Scan for the cell matching the given text and deliver its (X, Y) coordinate at center. 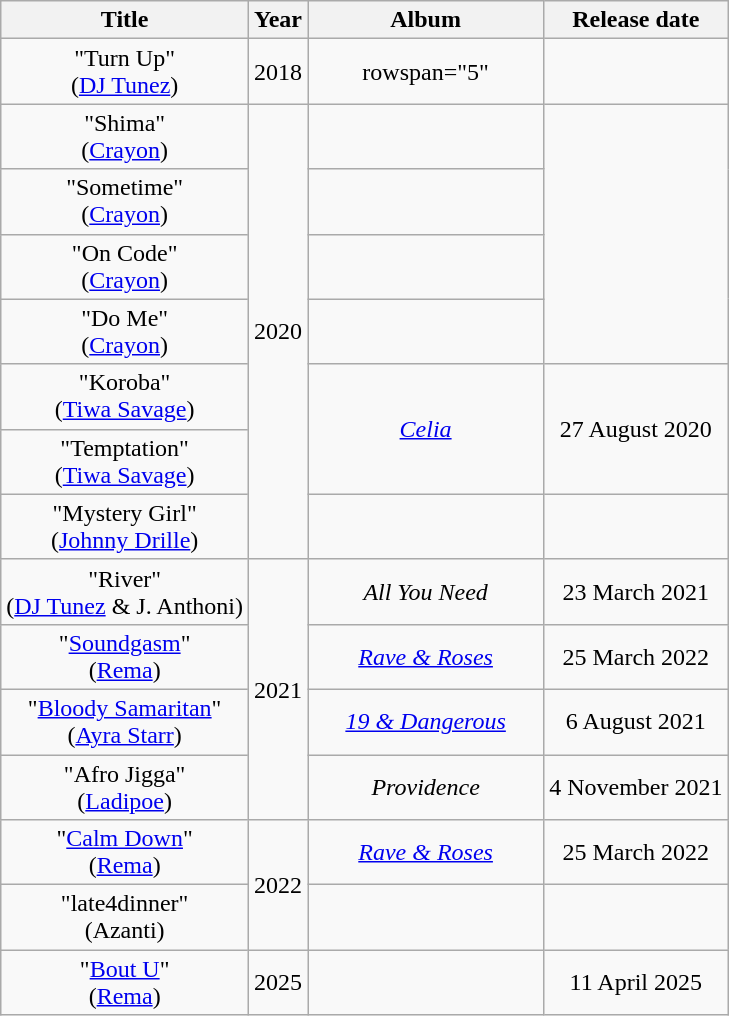
"late4dinner" (Azanti) (125, 918)
11 April 2025 (636, 982)
"Bout U" (Rema) (125, 982)
"On Code" (Crayon) (125, 266)
19 & Dangerous (426, 722)
2022 (278, 885)
Year (278, 20)
Providence (426, 786)
"Soundgasm" (Rema) (125, 656)
rowspan="5" (426, 72)
"Mystery Girl" (Johnny Drille) (125, 526)
"Shima" (Crayon) (125, 136)
All You Need (426, 592)
Release date (636, 20)
"Calm Down" (Rema) (125, 852)
2025 (278, 982)
"Bloody Samaritan" (Ayra Starr) (125, 722)
"Turn Up" (DJ Tunez) (125, 72)
6 August 2021 (636, 722)
Celia (426, 429)
Title (125, 20)
"Sometime" (Crayon) (125, 202)
"Koroba" (Tiwa Savage) (125, 396)
"Temptation" (Tiwa Savage) (125, 462)
2021 (278, 689)
"Afro Jigga" (Ladipoe) (125, 786)
2018 (278, 72)
Album (426, 20)
2020 (278, 332)
23 March 2021 (636, 592)
27 August 2020 (636, 429)
4 November 2021 (636, 786)
"Do Me" (Crayon) (125, 332)
"River" (DJ Tunez & J. Anthoni) (125, 592)
